Extract the [x, y] coordinate from the center of the cell holding the provided text.  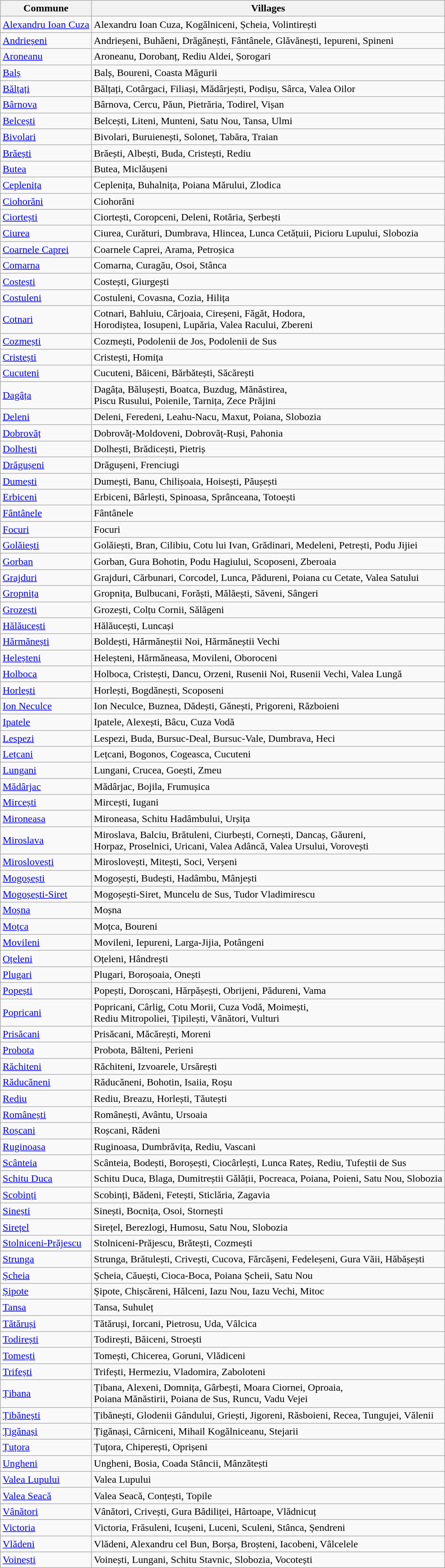
Valea Seacă, Conțești, Topile [268, 1495]
Șipote, Chișcăreni, Hălceni, Iazu Nou, Iazu Vechi, Mitoc [268, 1291]
Todirești, Băiceni, Stroești [268, 1340]
Golăiești, Bran, Cilibiu, Cotu lui Ivan, Grădinari, Medeleni, Petrești, Podu Jijiei [268, 545]
Scânteia, Bodești, Boroșești, Ciocârlești, Lunca Rateș, Rediu, Tufeștii de Sus [268, 1163]
Roșcani, Rădeni [268, 1131]
Popești, Doroșcani, Hărpășești, Obrijeni, Pădureni, Vama [268, 990]
Ipatele, Alexești, Bâcu, Cuza Vodă [268, 722]
Oțeleni, Hândrești [268, 958]
Cucuteni, Băiceni, Bărbătești, Săcărești [268, 373]
Dolhești [46, 449]
Prisăcani, Măcărești, Moreni [268, 1034]
Gropnița, Bulbucani, Forăști, Mălăești, Săveni, Sângeri [268, 594]
Aroneanu, Dorobanț, Rediu Aldei, Șorogari [268, 57]
Mogoșești-Siret [46, 894]
Dobrovăț-Moldoveni, Dobrovăț-Ruși, Pahonia [268, 433]
Dobrovăț [46, 433]
Bălțați, Cotârgaci, Filiași, Mădârjești, Podișu, Sârca, Valea Oilor [268, 89]
Comarna [46, 266]
Holboca, Cristești, Dancu, Orzeni, Rusenii Noi, Rusenii Vechi, Valea Lungă [268, 674]
Victoria [46, 1527]
Țibana, Alexeni, Domnița, Gârbești, Moara Ciornei, Oproaia,Poiana Mănăstirii, Poiana de Sus, Runcu, Vadu Vejei [268, 1393]
Drăgușeni [46, 465]
Victoria, Frăsuleni, Icușeni, Luceni, Sculeni, Stânca, Șendreni [268, 1527]
Dagâța, Bălușești, Boatca, Buzdug, Mănăstirea,Piscu Rusului, Poienile, Tarnița, Zece Prăjini [268, 395]
Răchiteni [46, 1066]
Trifești, Hermeziu, Vladomira, Zaboloteni [268, 1372]
Ceplenița [46, 185]
Miroslovești, Mitești, Soci, Verșeni [268, 862]
Popricani [46, 1012]
Țibana [46, 1393]
Mircești, Iugani [268, 803]
Moțca, Boureni [268, 926]
Mironeasa, Schitu Hadâmbului, Urșița [268, 819]
Țuțora [46, 1447]
Gorban [46, 562]
Lungani [46, 770]
Cucuteni [46, 373]
Movileni [46, 942]
Scobinți [46, 1195]
Bivolari [46, 137]
Cristești [46, 357]
Brăești, Albești, Buda, Cristești, Rediu [268, 153]
Vlădeni [46, 1544]
Ciortești, Coropceni, Deleni, Rotăria, Șerbești [268, 217]
Ceplenița, Buhalnița, Poiana Mărului, Zlodica [268, 185]
Sinești [46, 1211]
Ciortești [46, 217]
Costuleni [46, 298]
Erbiceni, Bârlești, Spinoasa, Sprânceana, Totoești [268, 497]
Țibănești, Glodenii Gândului, Griești, Jigoreni, Răsboieni, Recea, Tungujei, Vălenii [268, 1415]
Bivolari, Buruienești, Soloneț, Tabăra, Traian [268, 137]
Tansa, Suhuleț [268, 1308]
Todirești [46, 1340]
Heleșteni [46, 658]
Miroslava [46, 840]
Mădârjac [46, 787]
Tomești, Chicerea, Goruni, Vlădiceni [268, 1356]
Sirețel, Berezlogi, Humosu, Satu Nou, Slobozia [268, 1227]
Golăiești [46, 545]
Răducăneni [46, 1082]
Balș, Boureni, Coasta Măgurii [268, 73]
Balș [46, 73]
Oțeleni [46, 958]
Ciurea [46, 233]
Costești, Giurgești [268, 282]
Hălăucești, Luncași [268, 626]
Scobinți, Bădeni, Fetești, Sticlăria, Zagavia [268, 1195]
Mironeasa [46, 819]
Holboca [46, 674]
Costești [46, 282]
Grozești, Colțu Cornii, Sălăgeni [268, 610]
Șipote [46, 1291]
Roșcani [46, 1131]
Hălăucești [46, 626]
Deleni, Feredeni, Leahu-Nacu, Maxut, Poiana, Slobozia [268, 417]
Mădârjac, Bojila, Frumușica [268, 787]
Dumești [46, 481]
Românești [46, 1115]
Lungani, Crucea, Goești, Zmeu [268, 770]
Miroslava, Balciu, Brătuleni, Ciurbești, Cornești, Dancaș, Găureni,Horpaz, Proselnici, Uricani, Valea Adâncă, Valea Ursului, Vorovești [268, 840]
Tătăruși, Iorcani, Pietrosu, Uda, Vâlcica [268, 1324]
Ion Neculce, Buznea, Dădești, Gănești, Prigoreni, Războieni [268, 706]
Rediu, Breazu, Horlești, Tăutești [268, 1099]
Voinești [46, 1560]
Grajduri [46, 578]
Popricani, Cârlig, Cotu Morii, Cuza Vodă, Moimești,Rediu Mitropoliei, Țipilești, Vânători, Vulturi [268, 1012]
Țibănești [46, 1415]
Andrieșeni, Buhăeni, Drăgănești, Fântânele, Glăvănești, Iepureni, Spineni [268, 41]
Costuleni, Covasna, Cozia, Hilița [268, 298]
Belcești [46, 121]
Bârnova, Cercu, Păun, Pietrăria, Todirel, Vișan [268, 105]
Andrieșeni [46, 41]
Plugari [46, 974]
Rediu [46, 1099]
Heleșteni, Hărmăneasa, Movileni, Oboroceni [268, 658]
Drăgușeni, Frenciugi [268, 465]
Ungheni, Bosia, Coada Stâncii, Mânzătești [268, 1463]
Voinești, Lungani, Schitu Stavnic, Slobozia, Vocotești [268, 1560]
Villages [268, 8]
Schitu Duca [46, 1179]
Vlădeni, Alexandru cel Bun, Borșa, Broșteni, Iacobeni, Vâlcelele [268, 1544]
Țigănași, Cârniceni, Mihail Kogălniceanu, Stejarii [268, 1431]
Ruginoasa, Dumbrăvița, Rediu, Vascani [268, 1147]
Cotnari, Bahluiu, Cârjoaia, Cireșeni, Făgăt, Hodora,Horodiștea, Iosupeni, Lupăria, Valea Racului, Zbereni [268, 319]
Schitu Duca, Blaga, Dumitreștii Gălății, Pocreaca, Poiana, Poieni, Satu Nou, Slobozia [268, 1179]
Șcheia [46, 1275]
Bălțați [46, 89]
Țigănași [46, 1431]
Butea, Miclăușeni [268, 169]
Deleni [46, 417]
Erbiceni [46, 497]
Strunga [46, 1259]
Ion Neculce [46, 706]
Cozmești [46, 341]
Răchiteni, Izvoarele, Ursărești [268, 1066]
Prisăcani [46, 1034]
Mogoșești-Siret, Muncelu de Sus, Tudor Vladimirescu [268, 894]
Cozmești, Podolenii de Jos, Podolenii de Sus [268, 341]
Horlești, Bogdănești, Scoposeni [268, 690]
Belcești, Liteni, Munteni, Satu Nou, Tansa, Ulmi [268, 121]
Ciurea, Curături, Dumbrava, Hlincea, Lunca Cetățuii, Picioru Lupului, Slobozia [268, 233]
Lețcani, Bogonos, Cogeasca, Cucuteni [268, 754]
Popești [46, 990]
Butea [46, 169]
Miroslovești [46, 862]
Bârnova [46, 105]
Tansa [46, 1308]
Șcheia, Căuești, Cioca-Boca, Poiana Șcheii, Satu Nou [268, 1275]
Hărmănești [46, 642]
Sirețel [46, 1227]
Lețcani [46, 754]
Commune [46, 8]
Sinești, Bocnița, Osoi, Stornești [268, 1211]
Gorban, Gura Bohotin, Podu Hagiului, Scoposeni, Zberoaia [268, 562]
Gropnița [46, 594]
Stolniceni-Prăjescu, Brătești, Cozmești [268, 1243]
Stolniceni-Prăjescu [46, 1243]
Țuțora, Chiperești, Oprișeni [268, 1447]
Dumești, Banu, Chilișoaia, Hoisești, Păușești [268, 481]
Ungheni [46, 1463]
Grajduri, Cărbunari, Corcodel, Lunca, Pădureni, Poiana cu Cetate, Valea Satului [268, 578]
Moțca [46, 926]
Probota, Bălteni, Perieni [268, 1050]
Grozești [46, 610]
Alexandru Ioan Cuza, Kogălniceni, Șcheia, Volintirești [268, 24]
Probota [46, 1050]
Dagâța [46, 395]
Mogoșești [46, 878]
Tomești [46, 1356]
Dolhești, Brădicești, Pietriș [268, 449]
Trifești [46, 1372]
Movileni, Iepureni, Larga-Jijia, Potângeni [268, 942]
Brăești [46, 153]
Vânători [46, 1511]
Ruginoasa [46, 1147]
Boldești, Hărmăneștii Noi, Hărmăneștii Vechi [268, 642]
Alexandru Ioan Cuza [46, 24]
Aroneanu [46, 57]
Coarnele Caprei, Arama, Petroșica [268, 250]
Comarna, Curagău, Osoi, Stânca [268, 266]
Valea Seacă [46, 1495]
Românești, Avântu, Ursoaia [268, 1115]
Mogoșești, Budești, Hadâmbu, Mânjești [268, 878]
Răducăneni, Bohotin, Isaiia, Roșu [268, 1082]
Cristești, Homița [268, 357]
Plugari, Boroșoaia, Onești [268, 974]
Ipatele [46, 722]
Horlești [46, 690]
Lespezi [46, 738]
Mircești [46, 803]
Coarnele Caprei [46, 250]
Strunga, Brătulești, Crivești, Cucova, Fărcășeni, Fedeleșeni, Gura Văii, Hăbășești [268, 1259]
Cotnari [46, 319]
Lespezi, Buda, Bursuc-Deal, Bursuc-Vale, Dumbrava, Heci [268, 738]
Tătăruși [46, 1324]
Scânteia [46, 1163]
Vânători, Crivești, Gura Bâdiliței, Hârtoape, Vlădnicuț [268, 1511]
